For the text-containing cell, return its midpoint in (x, y) coordinate format. 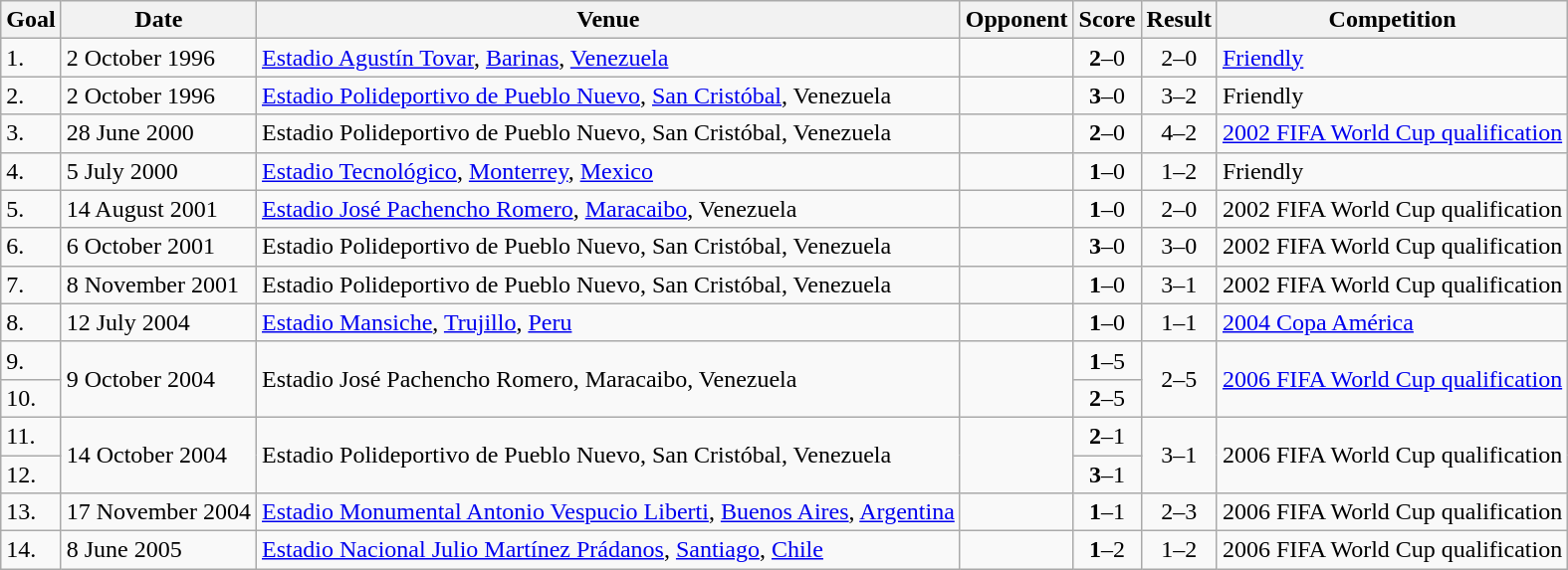
14 October 2004 (158, 455)
6 October 2001 (158, 247)
4–2 (1179, 133)
14 August 2001 (158, 209)
Venue (609, 20)
3–2 (1179, 95)
Competition (1392, 20)
12. (31, 475)
9 October 2004 (158, 379)
8 June 2005 (158, 550)
2004 Copa América (1392, 322)
1. (31, 58)
8. (31, 322)
13. (31, 512)
7. (31, 285)
Estadio Monumental Antonio Vespucio Liberti, Buenos Aires, Argentina (609, 512)
2–3 (1179, 512)
Score (1107, 20)
11. (31, 436)
2. (31, 95)
5 July 2000 (158, 171)
2–1 (1107, 436)
Goal (31, 20)
10. (31, 398)
Estadio Nacional Julio Martínez Prádanos, Santiago, Chile (609, 550)
Result (1179, 20)
12 July 2004 (158, 322)
9. (31, 360)
5. (31, 209)
8 November 2001 (158, 285)
Estadio Mansiche, Trujillo, Peru (609, 322)
Date (158, 20)
14. (31, 550)
3. (31, 133)
17 November 2004 (158, 512)
6. (31, 247)
28 June 2000 (158, 133)
Opponent (1016, 20)
1–5 (1107, 360)
Estadio Agustín Tovar, Barinas, Venezuela (609, 58)
Estadio Tecnológico, Monterrey, Mexico (609, 171)
4. (31, 171)
